Capture the cell that displays the provided text and extract its (x, y) central coordinate. 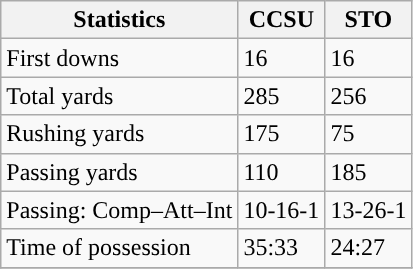
Passing yards (120, 172)
35:33 (282, 248)
185 (368, 172)
Rushing yards (120, 134)
Passing: Comp–Att–Int (120, 210)
Statistics (120, 20)
285 (282, 96)
10-16-1 (282, 210)
175 (282, 134)
Time of possession (120, 248)
75 (368, 134)
Total yards (120, 96)
STO (368, 20)
110 (282, 172)
13-26-1 (368, 210)
CCSU (282, 20)
First downs (120, 58)
24:27 (368, 248)
256 (368, 96)
